For the text-containing cell, return its midpoint in [x, y] coordinate format. 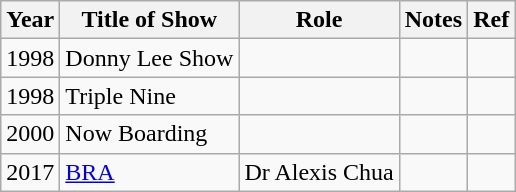
Dr Alexis Chua [319, 172]
Ref [492, 20]
Role [319, 20]
Donny Lee Show [150, 58]
Triple Nine [150, 96]
Now Boarding [150, 134]
2000 [30, 134]
Title of Show [150, 20]
2017 [30, 172]
Year [30, 20]
BRA [150, 172]
Notes [433, 20]
